Return [x, y] of the center of cell containing provided text 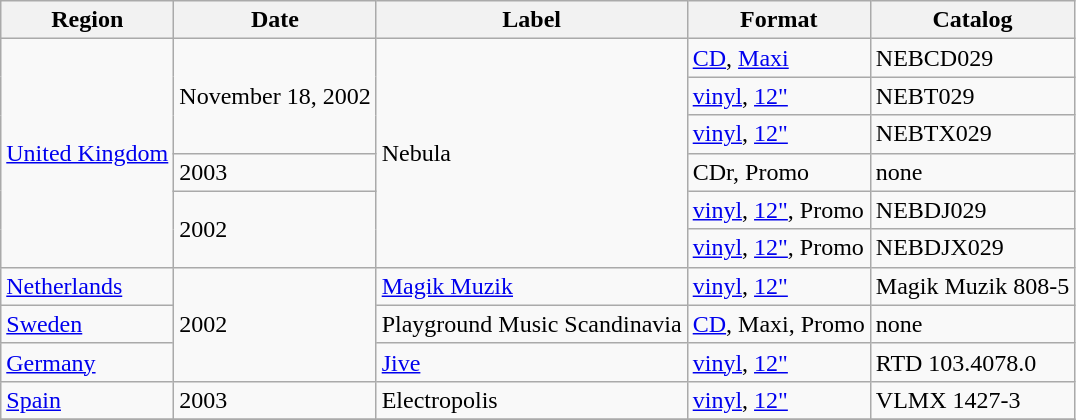
Magik Muzik 808-5 [972, 286]
CD, Maxi, Promo [778, 324]
Netherlands [88, 286]
NEBTX029 [972, 134]
Catalog [972, 20]
NEBDJX029 [972, 248]
Date [275, 20]
Format [778, 20]
Magik Muzik [532, 286]
Playground Music Scandinavia [532, 324]
United Kingdom [88, 153]
Region [88, 20]
RTD 103.4078.0 [972, 362]
Nebula [532, 153]
CD, Maxi [778, 58]
Electropolis [532, 400]
Label [532, 20]
NEBCD029 [972, 58]
Sweden [88, 324]
NEBDJ029 [972, 210]
November 18, 2002 [275, 96]
Spain [88, 400]
CDr, Promo [778, 172]
Jive [532, 362]
VLMX 1427-3 [972, 400]
NEBT029 [972, 96]
Germany [88, 362]
